Pinpoint the cell where the given text exists, returning its [X, Y] midpoint coordinate. 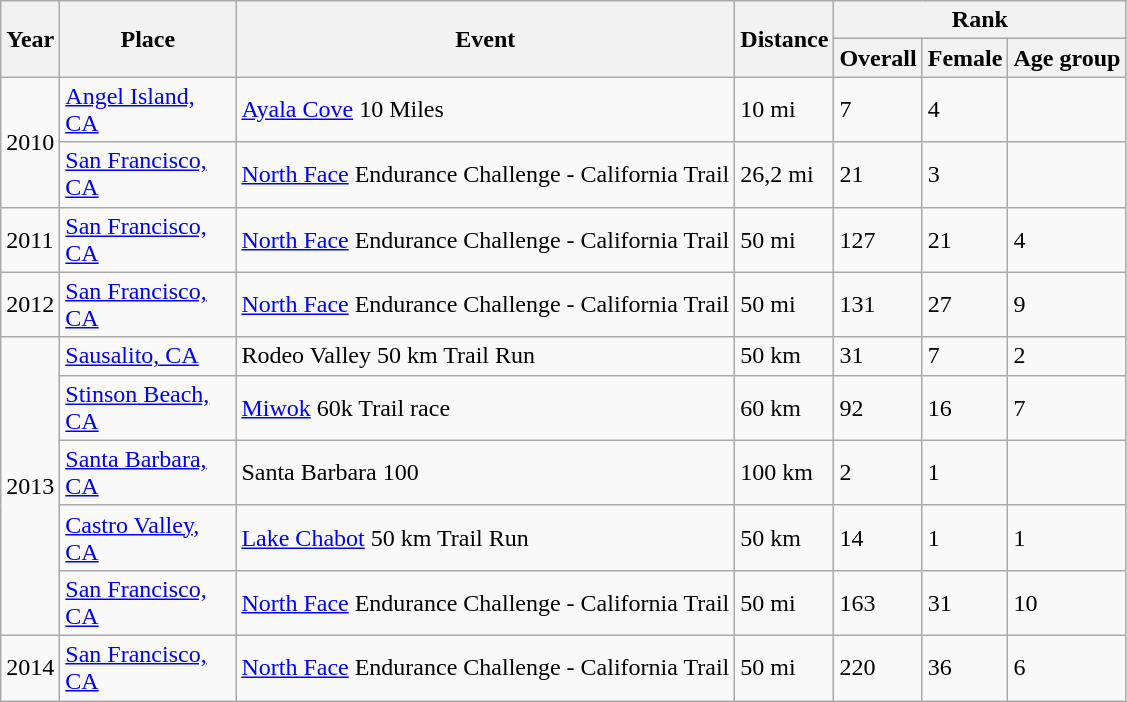
Angel Island, CA [148, 110]
Sausalito, CA [148, 356]
Ayala Cove 10 Miles [486, 110]
Age group [1067, 58]
2011 [30, 240]
2012 [30, 304]
16 [965, 408]
26,2 mi [784, 174]
Rank [980, 20]
131 [878, 304]
2010 [30, 142]
Stinson Beach, CA [148, 408]
2013 [30, 486]
Distance [784, 39]
Year [30, 39]
14 [878, 538]
Female [965, 58]
Castro Valley, CA [148, 538]
Lake Chabot 50 km Trail Run [486, 538]
Rodeo Valley 50 km Trail Run [486, 356]
Santa Barbara 100 [486, 472]
163 [878, 602]
36 [965, 668]
2014 [30, 668]
Place [148, 39]
10 mi [784, 110]
60 km [784, 408]
Event [486, 39]
Santa Barbara, CA [148, 472]
6 [1067, 668]
220 [878, 668]
27 [965, 304]
9 [1067, 304]
Miwok 60k Trail race [486, 408]
92 [878, 408]
3 [965, 174]
10 [1067, 602]
100 km [784, 472]
Overall [878, 58]
127 [878, 240]
